For the text-containing cell, return its midpoint in [x, y] coordinate format. 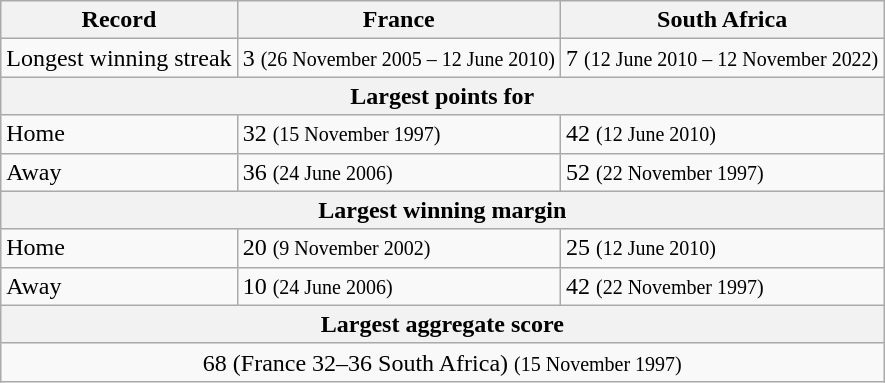
68 (France 32–36 South Africa) (15 November 1997) [442, 362]
7 (12 June 2010 – 12 November 2022) [722, 58]
20 (9 November 2002) [398, 248]
Longest winning streak [119, 58]
42 (12 June 2010) [722, 134]
25 (12 June 2010) [722, 248]
Largest aggregate score [442, 324]
South Africa [722, 20]
42 (22 November 1997) [722, 286]
France [398, 20]
3 (26 November 2005 – 12 June 2010) [398, 58]
10 (24 June 2006) [398, 286]
Largest winning margin [442, 210]
Record [119, 20]
32 (15 November 1997) [398, 134]
52 (22 November 1997) [722, 172]
36 (24 June 2006) [398, 172]
Largest points for [442, 96]
